Identify which cell holds the provided text, then report its [x, y] central coordinate. 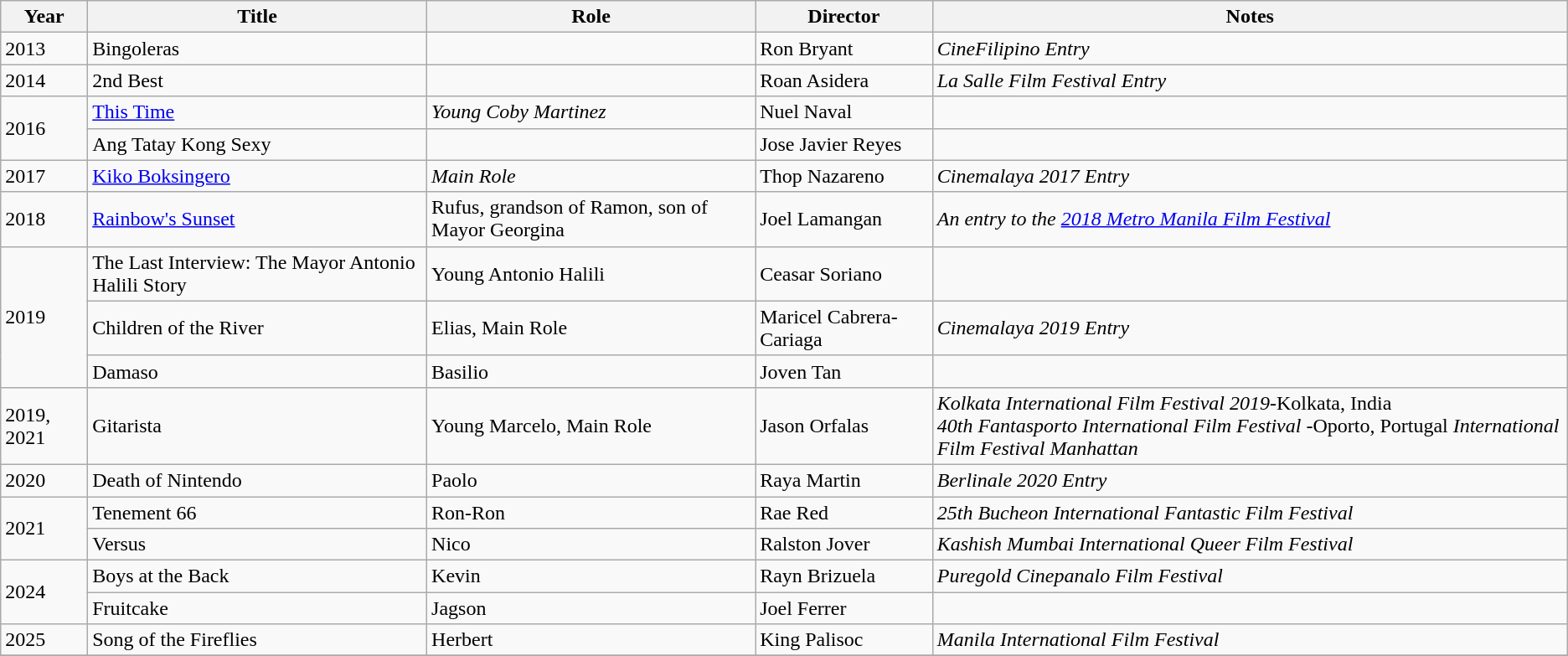
Main Role [591, 176]
2nd Best [258, 80]
2017 [44, 176]
2020 [44, 480]
Ron Bryant [844, 49]
Bingoleras [258, 49]
Young Coby Martinez [591, 112]
Jason Orfalas [844, 426]
2024 [44, 592]
Cinemalaya 2017 Entry [1250, 176]
25th Bucheon International Fantastic Film Festival [1250, 512]
Jose Javier Reyes [844, 144]
Kevin [591, 576]
Ralston Jover [844, 545]
Maricel Cabrera-Cariaga [844, 328]
An entry to the 2018 Metro Manila Film Festival [1250, 220]
Jagson [591, 608]
Elias, Main Role [591, 328]
2019 [44, 317]
Rayn Brizuela [844, 576]
Joel Lamangan [844, 220]
2013 [44, 49]
This Time [258, 112]
Young Marcelo, Main Role [591, 426]
Children of the River [258, 328]
The Last Interview: The Mayor Antonio Halili Story [258, 273]
Tenement 66 [258, 512]
Kiko Boksingero [258, 176]
Thop Nazareno [844, 176]
2018 [44, 220]
Boys at the Back [258, 576]
Damaso [258, 371]
Ron-Ron [591, 512]
2021 [44, 528]
Fruitcake [258, 608]
Death of Nintendo [258, 480]
Herbert [591, 640]
Year [44, 17]
Nuel Naval [844, 112]
Kashish Mumbai International Queer Film Festival [1250, 545]
Rufus, grandson of Ramon, son of Mayor Georgina [591, 220]
Roan Asidera [844, 80]
Puregold Cinepanalo Film Festival [1250, 576]
Title [258, 17]
Young Antonio Halili [591, 273]
Nico [591, 545]
Ang Tatay Kong Sexy [258, 144]
Director [844, 17]
2019, 2021 [44, 426]
La Salle Film Festival Entry [1250, 80]
Song of the Fireflies [258, 640]
Cinemalaya 2019 Entry [1250, 328]
Versus [258, 545]
CineFilipino Entry [1250, 49]
2014 [44, 80]
Role [591, 17]
Berlinale 2020 Entry [1250, 480]
Manila International Film Festival [1250, 640]
2025 [44, 640]
King Palisoc [844, 640]
Joel Ferrer [844, 608]
Ceasar Soriano [844, 273]
Gitarista [258, 426]
Paolo [591, 480]
2016 [44, 128]
Notes [1250, 17]
Joven Tan [844, 371]
Rae Red [844, 512]
Rainbow's Sunset [258, 220]
Raya Martin [844, 480]
Basilio [591, 371]
